Return the (X, Y) coordinate for the center point of the cell that contains the specified text.  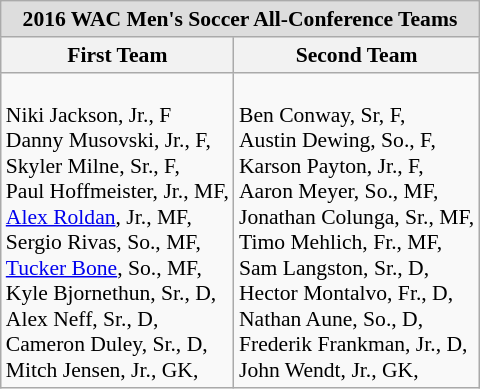
2016 WAC Men's Soccer All-Conference Teams (240, 19)
First Team (118, 55)
Second Team (356, 55)
